Return the (X, Y) coordinate for the center point of the cell that contains the specified text.  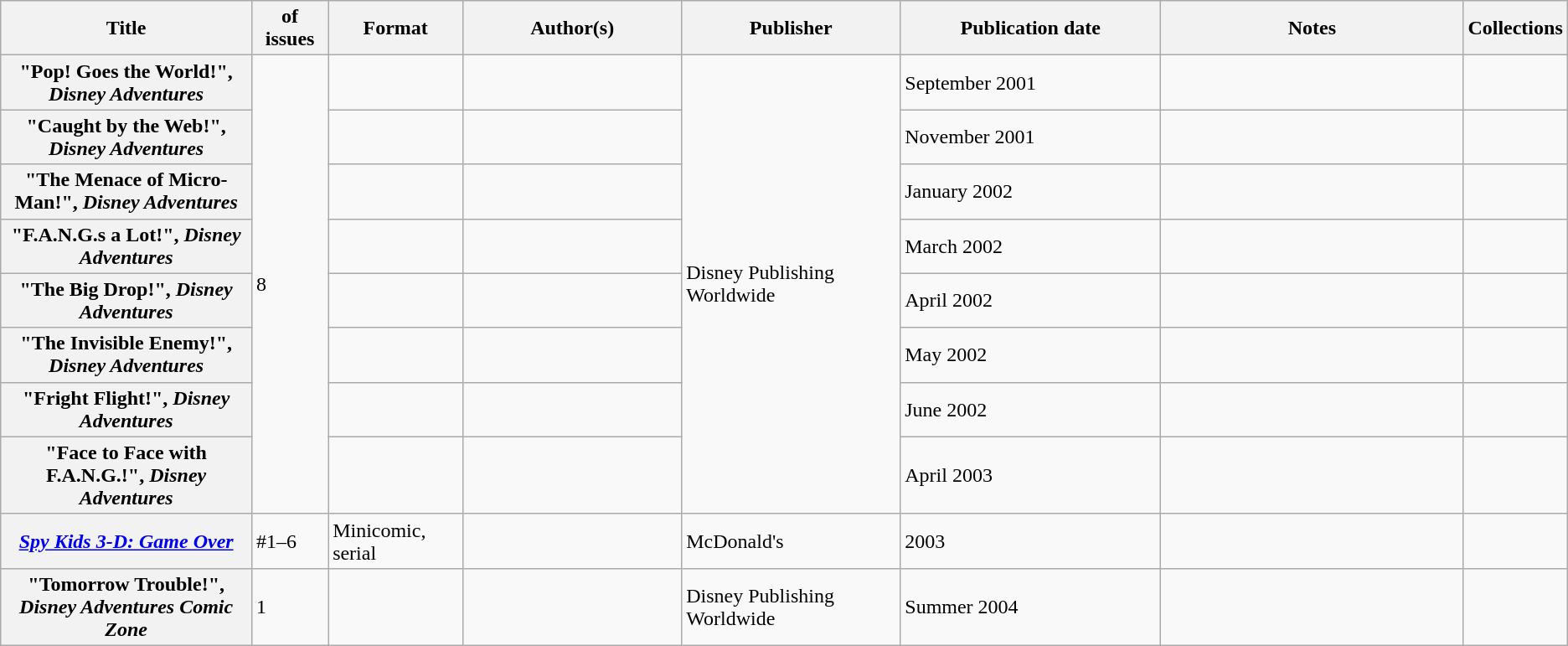
Collections (1515, 28)
September 2001 (1030, 82)
"The Invisible Enemy!", Disney Adventures (126, 355)
Minicomic, serial (395, 541)
May 2002 (1030, 355)
April 2002 (1030, 300)
"Fright Flight!", Disney Adventures (126, 409)
Publisher (791, 28)
March 2002 (1030, 246)
Notes (1312, 28)
Format (395, 28)
June 2002 (1030, 409)
"Pop! Goes the World!", Disney Adventures (126, 82)
"F.A.N.G.s a Lot!", Disney Adventures (126, 246)
"The Big Drop!", Disney Adventures (126, 300)
April 2003 (1030, 475)
Author(s) (573, 28)
"Tomorrow Trouble!", Disney Adventures Comic Zone (126, 607)
8 (290, 285)
of issues (290, 28)
"Face to Face with F.A.N.G.!", Disney Adventures (126, 475)
November 2001 (1030, 137)
#1–6 (290, 541)
Summer 2004 (1030, 607)
"Caught by the Web!", Disney Adventures (126, 137)
Title (126, 28)
January 2002 (1030, 191)
McDonald's (791, 541)
Spy Kids 3-D: Game Over (126, 541)
"The Menace of Micro-Man!", Disney Adventures (126, 191)
1 (290, 607)
2003 (1030, 541)
Publication date (1030, 28)
